Capture the cell that displays the provided text and extract its (X, Y) central coordinate. 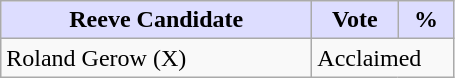
Vote (355, 20)
Acclaimed (383, 58)
% (426, 20)
Reeve Candidate (156, 20)
Roland Gerow (X) (156, 58)
